Provide the [x, y] coordinate of the cell's center where the given text is located.  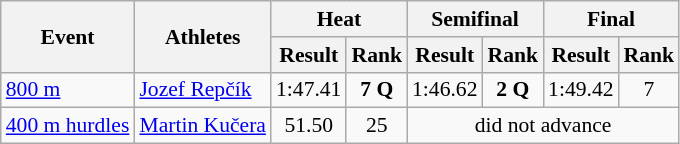
Jozef Repčík [202, 90]
7 [650, 90]
7 Q [376, 90]
Semifinal [475, 19]
1:46.62 [444, 90]
did not advance [543, 126]
Athletes [202, 36]
1:47.41 [308, 90]
Event [68, 36]
Martin Kučera [202, 126]
25 [376, 126]
Final [611, 19]
1:49.42 [580, 90]
2 Q [514, 90]
51.50 [308, 126]
400 m hurdles [68, 126]
Heat [339, 19]
800 m [68, 90]
